Identify which cell holds the provided text, then report its (x, y) central coordinate. 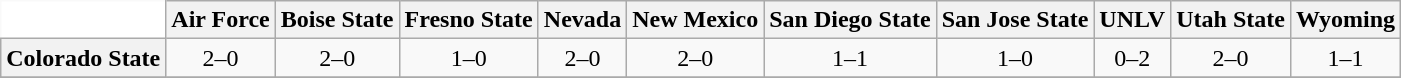
Colorado State (84, 58)
New Mexico (696, 20)
UNLV (1132, 20)
Boise State (337, 20)
Nevada (582, 20)
San Jose State (1015, 20)
San Diego State (850, 20)
Air Force (220, 20)
Wyoming (1345, 20)
Fresno State (468, 20)
0–2 (1132, 58)
Utah State (1231, 20)
